Locate the cell with the specified text and output its (x, y) center coordinate. 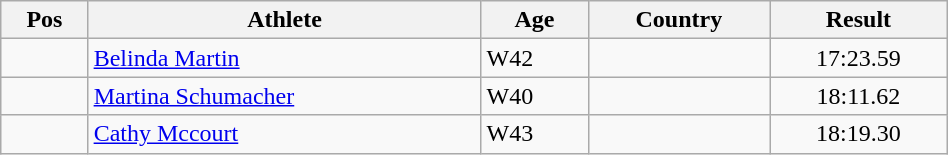
Belinda Martin (284, 58)
17:23.59 (859, 58)
18:19.30 (859, 134)
Athlete (284, 20)
18:11.62 (859, 96)
W43 (534, 134)
W42 (534, 58)
Cathy Mccourt (284, 134)
W40 (534, 96)
Martina Schumacher (284, 96)
Country (678, 20)
Age (534, 20)
Result (859, 20)
Pos (44, 20)
